Pinpoint the cell where the given text exists, returning its [X, Y] midpoint coordinate. 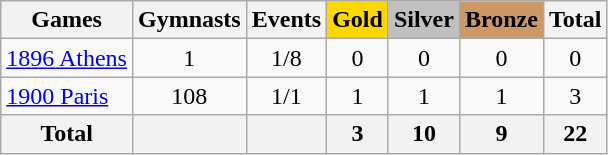
Gymnasts [189, 20]
1/8 [286, 58]
Games [67, 20]
1896 Athens [67, 58]
1900 Paris [67, 96]
22 [575, 134]
Silver [424, 20]
Events [286, 20]
Bronze [501, 20]
1/1 [286, 96]
108 [189, 96]
Gold [358, 20]
10 [424, 134]
9 [501, 134]
